Determine the [X, Y] coordinate at the center of the cell enclosing the given text.  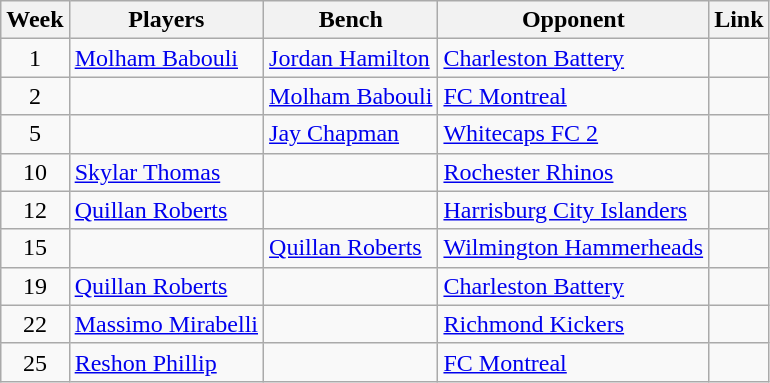
19 [35, 286]
Richmond Kickers [574, 324]
15 [35, 248]
5 [35, 134]
Jay Chapman [351, 134]
Skylar Thomas [166, 172]
Jordan Hamilton [351, 58]
25 [35, 362]
Players [166, 20]
Week [35, 20]
Wilmington Hammerheads [574, 248]
Opponent [574, 20]
2 [35, 96]
Whitecaps FC 2 [574, 134]
Link [739, 20]
10 [35, 172]
Bench [351, 20]
Rochester Rhinos [574, 172]
Harrisburg City Islanders [574, 210]
1 [35, 58]
12 [35, 210]
Massimo Mirabelli [166, 324]
Reshon Phillip [166, 362]
22 [35, 324]
